Return the (x, y) coordinate for the center point of the cell that contains the specified text.  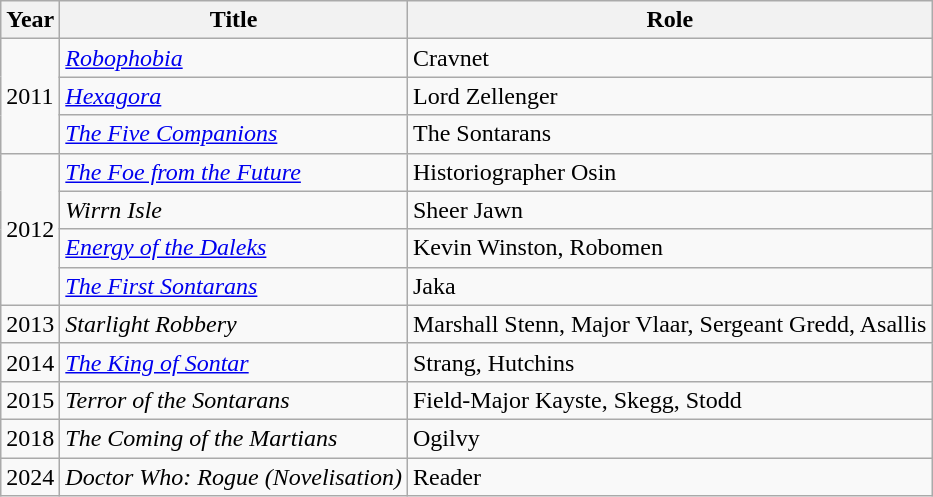
Cravnet (669, 58)
Kevin Winston, Robomen (669, 248)
2024 (30, 477)
2018 (30, 438)
Sheer Jawn (669, 210)
The Five Companions (234, 134)
Reader (669, 477)
2014 (30, 362)
Field-Major Kayste, Skegg, Stodd (669, 400)
2013 (30, 324)
Title (234, 20)
2011 (30, 96)
The Coming of the Martians (234, 438)
Hexagora (234, 96)
Marshall Stenn, Major Vlaar, Sergeant Gredd, Asallis (669, 324)
Year (30, 20)
Starlight Robbery (234, 324)
Jaka (669, 286)
The Foe from the Future (234, 172)
Role (669, 20)
Wirrn Isle (234, 210)
The First Sontarans (234, 286)
The King of Sontar (234, 362)
The Sontarans (669, 134)
Ogilvy (669, 438)
Terror of the Sontarans (234, 400)
2012 (30, 229)
Robophobia (234, 58)
Historiographer Osin (669, 172)
Doctor Who: Rogue (Novelisation) (234, 477)
2015 (30, 400)
Strang, Hutchins (669, 362)
Energy of the Daleks (234, 248)
Lord Zellenger (669, 96)
